Determine the [x, y] coordinate at the center of the cell enclosing the given text.  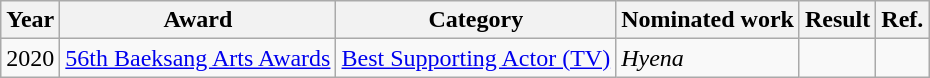
Year [30, 20]
Result [837, 20]
Award [198, 20]
Category [476, 20]
56th Baeksang Arts Awards [198, 58]
Nominated work [708, 20]
Ref. [902, 20]
Hyena [708, 58]
Best Supporting Actor (TV) [476, 58]
2020 [30, 58]
